Pinpoint the cell where the given text exists, returning its (X, Y) midpoint coordinate. 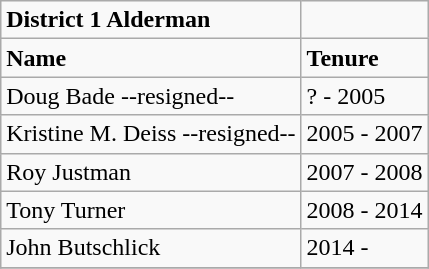
Kristine M. Deiss --resigned-- (151, 134)
Tony Turner (151, 210)
District 1 Alderman (151, 20)
Name (151, 58)
2008 - 2014 (364, 210)
Tenure (364, 58)
John Butschlick (151, 248)
Roy Justman (151, 172)
Doug Bade --resigned-- (151, 96)
? - 2005 (364, 96)
2014 - (364, 248)
2007 - 2008 (364, 172)
2005 - 2007 (364, 134)
